Detect which cell encompasses the target text, then output its (X, Y) center coordinate. 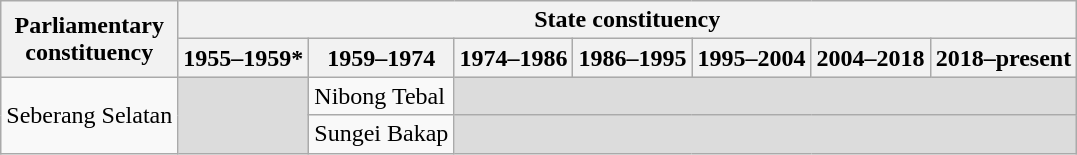
Parliamentaryconstituency (90, 39)
State constituency (628, 20)
2004–2018 (870, 58)
1995–2004 (752, 58)
1955–1959* (244, 58)
1986–1995 (632, 58)
Nibong Tebal (382, 96)
2018–present (1004, 58)
1959–1974 (382, 58)
Sungei Bakap (382, 134)
1974–1986 (514, 58)
Seberang Selatan (90, 115)
